For the text-containing cell, return its midpoint in [X, Y] coordinate format. 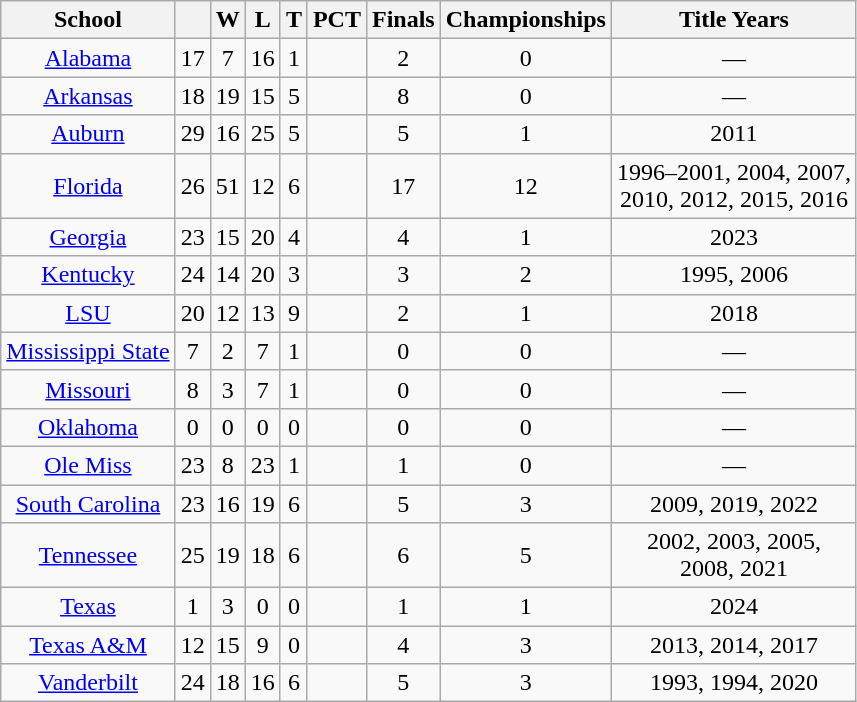
Texas A&M [88, 645]
2011 [734, 134]
Kentucky [88, 275]
South Carolina [88, 503]
Georgia [88, 237]
1996–2001, 2004, 2007,2010, 2012, 2015, 2016 [734, 186]
2018 [734, 313]
13 [262, 313]
1995, 2006 [734, 275]
Arkansas [88, 96]
Missouri [88, 389]
1993, 1994, 2020 [734, 683]
PCT [336, 20]
Ole Miss [88, 465]
School [88, 20]
W [228, 20]
Auburn [88, 134]
Oklahoma [88, 427]
Alabama [88, 58]
Florida [88, 186]
Championships [526, 20]
29 [192, 134]
2009, 2019, 2022 [734, 503]
26 [192, 186]
2002, 2003, 2005,2008, 2021 [734, 556]
2023 [734, 237]
51 [228, 186]
Finals [403, 20]
Texas [88, 607]
LSU [88, 313]
14 [228, 275]
Title Years [734, 20]
L [262, 20]
2024 [734, 607]
2013, 2014, 2017 [734, 645]
T [294, 20]
Vanderbilt [88, 683]
Tennessee [88, 556]
Mississippi State [88, 351]
